Provide the (x, y) coordinate of the cell's center where the given text is located.  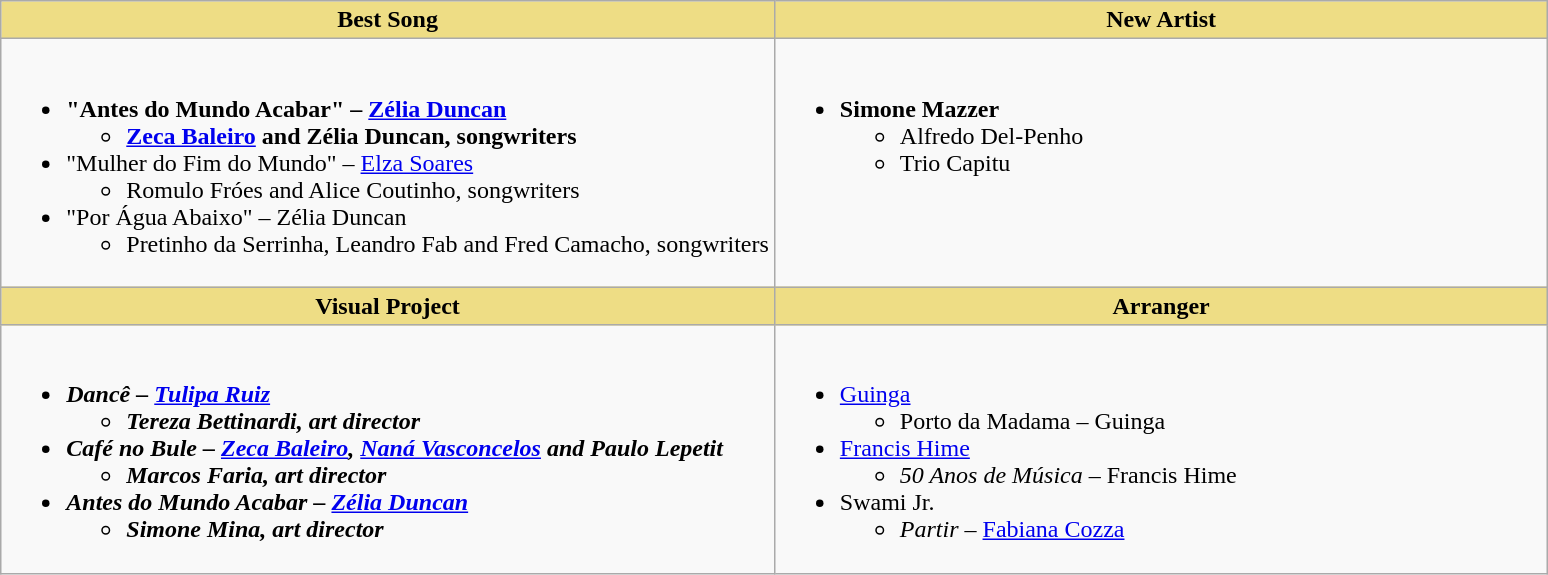
Best Song (388, 20)
Visual Project (388, 306)
Simone MazzerAlfredo Del-PenhoTrio Capitu (1161, 163)
New Artist (1161, 20)
GuingaPorto da Madama – GuingaFrancis Hime50 Anos de Música – Francis HimeSwami Jr.Partir – Fabiana Cozza (1161, 449)
Arranger (1161, 306)
